Find where the given text appears and provide that cell's center as (x, y) coordinate. 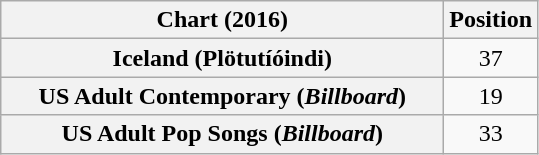
Iceland (Plötutíóindi) (222, 58)
Chart (2016) (222, 20)
Position (491, 20)
19 (491, 96)
37 (491, 58)
US Adult Pop Songs (Billboard) (222, 134)
33 (491, 134)
US Adult Contemporary (Billboard) (222, 96)
